Output the (X, Y) coordinate of the center of the cell containing the given text.  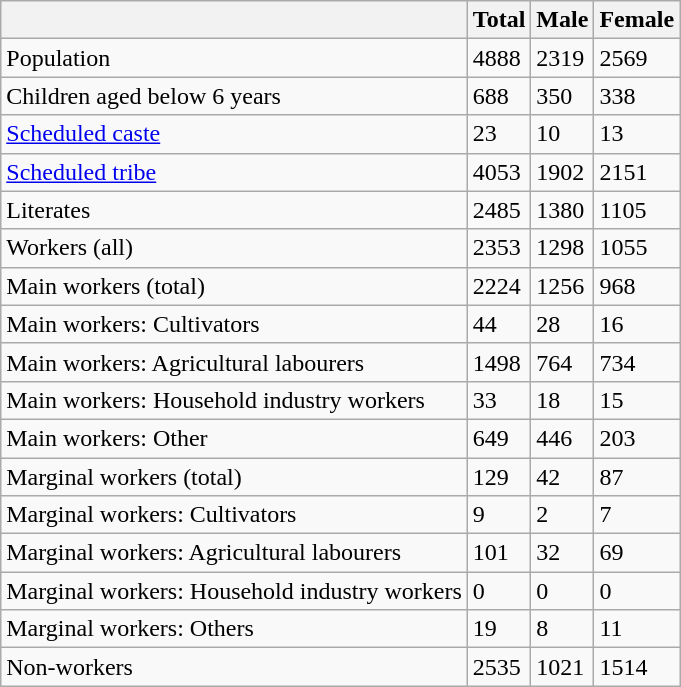
Main workers: Cultivators (234, 324)
Male (562, 20)
16 (637, 324)
764 (562, 362)
Non-workers (234, 667)
1902 (562, 172)
1380 (562, 210)
Marginal workers: Household industry workers (234, 591)
Main workers (total) (234, 286)
18 (562, 400)
13 (637, 134)
1105 (637, 210)
Scheduled caste (234, 134)
2569 (637, 58)
69 (637, 553)
2353 (499, 248)
446 (562, 438)
15 (637, 400)
Main workers: Agricultural labourers (234, 362)
Main workers: Household industry workers (234, 400)
1498 (499, 362)
1055 (637, 248)
Population (234, 58)
28 (562, 324)
1298 (562, 248)
968 (637, 286)
42 (562, 477)
7 (637, 515)
10 (562, 134)
2535 (499, 667)
734 (637, 362)
1514 (637, 667)
32 (562, 553)
688 (499, 96)
350 (562, 96)
33 (499, 400)
2 (562, 515)
2224 (499, 286)
2151 (637, 172)
8 (562, 629)
338 (637, 96)
Marginal workers (total) (234, 477)
Female (637, 20)
1021 (562, 667)
11 (637, 629)
203 (637, 438)
Total (499, 20)
4053 (499, 172)
23 (499, 134)
Main workers: Other (234, 438)
1256 (562, 286)
87 (637, 477)
9 (499, 515)
129 (499, 477)
Literates (234, 210)
19 (499, 629)
44 (499, 324)
Marginal workers: Cultivators (234, 515)
Workers (all) (234, 248)
2485 (499, 210)
Scheduled tribe (234, 172)
Children aged below 6 years (234, 96)
649 (499, 438)
Marginal workers: Agricultural labourers (234, 553)
4888 (499, 58)
2319 (562, 58)
101 (499, 553)
Marginal workers: Others (234, 629)
